Detect which cell encompasses the target text, then output its [X, Y] center coordinate. 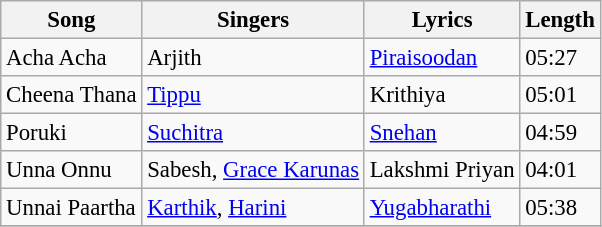
05:01 [560, 95]
Poruki [72, 133]
Krithiya [442, 95]
Yugabharathi [442, 208]
Sabesh, Grace Karunas [254, 170]
Snehan [442, 133]
05:27 [560, 58]
Song [72, 20]
Cheena Thana [72, 95]
Suchitra [254, 133]
Lyrics [442, 20]
04:59 [560, 133]
Length [560, 20]
Tippu [254, 95]
Karthik, Harini [254, 208]
Arjith [254, 58]
05:38 [560, 208]
Piraisoodan [442, 58]
Unnai Paartha [72, 208]
Singers [254, 20]
Acha Acha [72, 58]
Lakshmi Priyan [442, 170]
Unna Onnu [72, 170]
04:01 [560, 170]
